Return [X, Y] of the center of cell containing provided text 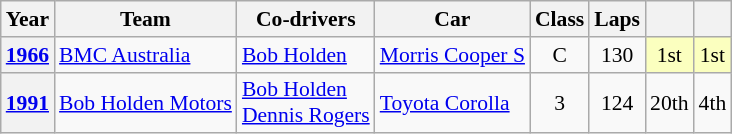
3 [560, 102]
130 [617, 55]
Car [452, 19]
Class [560, 19]
BMC Australia [146, 55]
Co-drivers [306, 19]
20th [670, 102]
1991 [28, 102]
Year [28, 19]
Morris Cooper S [452, 55]
C [560, 55]
124 [617, 102]
Bob Holden Dennis Rogers [306, 102]
4th [713, 102]
Toyota Corolla [452, 102]
1966 [28, 55]
Bob Holden Motors [146, 102]
Team [146, 19]
Laps [617, 19]
Bob Holden [306, 55]
